For the text-containing cell, return its midpoint in [X, Y] coordinate format. 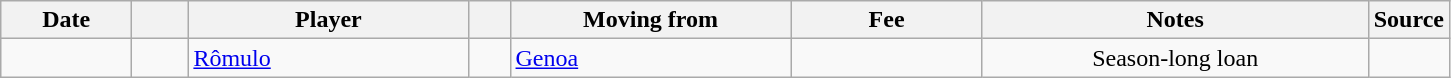
Notes [1175, 20]
Source [1408, 20]
Moving from [650, 20]
Fee [886, 20]
Season-long loan [1175, 58]
Player [328, 20]
Rômulo [328, 58]
Date [66, 20]
Genoa [650, 58]
